Return the (X, Y) coordinate for the center point of the cell that contains the specified text.  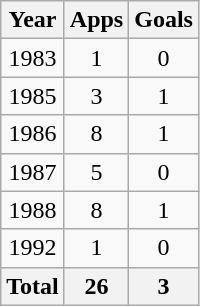
Year (33, 20)
1992 (33, 248)
Goals (164, 20)
Total (33, 286)
1983 (33, 58)
1988 (33, 210)
5 (96, 172)
Apps (96, 20)
1985 (33, 96)
1987 (33, 172)
26 (96, 286)
1986 (33, 134)
